For the text-containing cell, return its midpoint in (x, y) coordinate format. 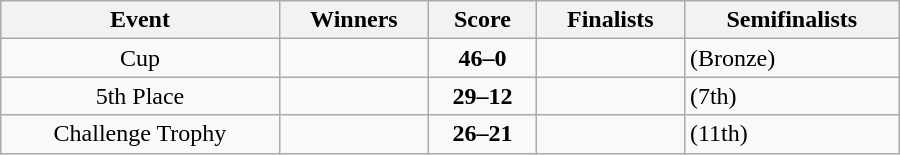
Score (483, 20)
Semifinalists (792, 20)
26–21 (483, 134)
Challenge Trophy (140, 134)
Winners (354, 20)
Event (140, 20)
29–12 (483, 96)
Cup (140, 58)
(11th) (792, 134)
(Bronze) (792, 58)
Finalists (610, 20)
(7th) (792, 96)
46–0 (483, 58)
5th Place (140, 96)
